Return the [x, y] coordinate for the center point of the cell that contains the specified text.  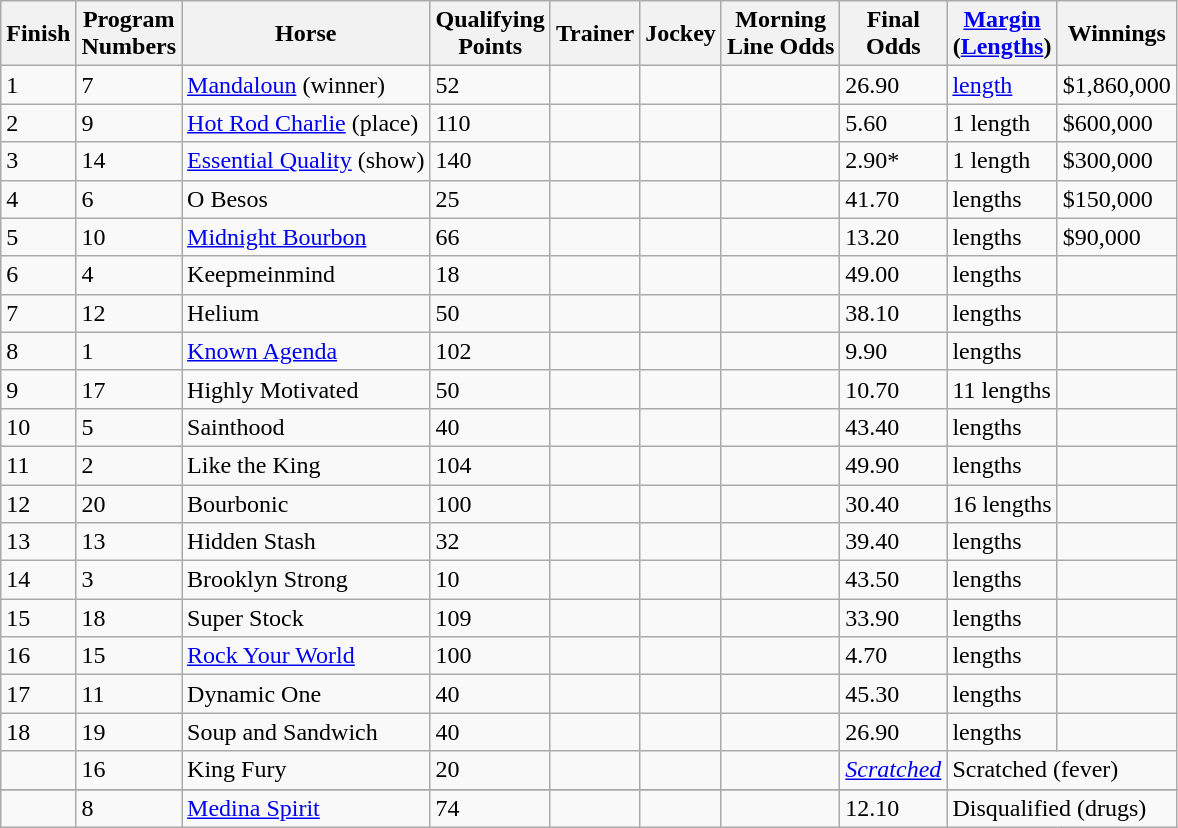
74 [490, 808]
Horse [306, 34]
109 [490, 618]
Disqualified (drugs) [1062, 808]
Like the King [306, 465]
52 [490, 85]
Finish [38, 34]
11 lengths [1002, 389]
102 [490, 351]
38.10 [894, 313]
length [1002, 85]
16 lengths [1002, 503]
Sainthood [306, 427]
O Besos [306, 199]
Brooklyn Strong [306, 580]
Scratched [894, 770]
Hot Rod Charlie (place) [306, 123]
19 [129, 732]
32 [490, 542]
Winnings [1116, 34]
4.70 [894, 656]
2.90* [894, 161]
5.60 [894, 123]
Mandaloun (winner) [306, 85]
FinalOdds [894, 34]
Medina Spirit [306, 808]
110 [490, 123]
Rock Your World [306, 656]
140 [490, 161]
Bourbonic [306, 503]
39.40 [894, 542]
25 [490, 199]
30.40 [894, 503]
Hidden Stash [306, 542]
$1,860,000 [1116, 85]
$90,000 [1116, 237]
Midnight Bourbon [306, 237]
Known Agenda [306, 351]
QualifyingPoints [490, 34]
12.10 [894, 808]
9.90 [894, 351]
49.90 [894, 465]
13.20 [894, 237]
Jockey [681, 34]
Highly Motivated [306, 389]
Soup and Sandwich [306, 732]
King Fury [306, 770]
Trainer [594, 34]
45.30 [894, 694]
MorningLine Odds [780, 34]
10.70 [894, 389]
41.70 [894, 199]
$300,000 [1116, 161]
49.00 [894, 275]
43.50 [894, 580]
Helium [306, 313]
Keepmeinmind [306, 275]
43.40 [894, 427]
Super Stock [306, 618]
Dynamic One [306, 694]
$150,000 [1116, 199]
Margin(Lengths) [1002, 34]
Essential Quality (show) [306, 161]
104 [490, 465]
33.90 [894, 618]
$600,000 [1116, 123]
Scratched (fever) [1062, 770]
ProgramNumbers [129, 34]
66 [490, 237]
